Capture the cell that displays the provided text and extract its (x, y) central coordinate. 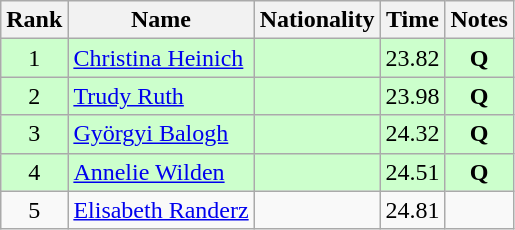
24.81 (412, 210)
23.82 (412, 58)
1 (34, 58)
Time (412, 20)
Christina Heinich (161, 58)
Trudy Ruth (161, 96)
Notes (479, 20)
Rank (34, 20)
Annelie Wilden (161, 172)
3 (34, 134)
24.51 (412, 172)
Nationality (317, 20)
Elisabeth Randerz (161, 210)
23.98 (412, 96)
5 (34, 210)
2 (34, 96)
4 (34, 172)
Name (161, 20)
24.32 (412, 134)
Györgyi Balogh (161, 134)
